Locate the cell with the specified text and output its [x, y] center coordinate. 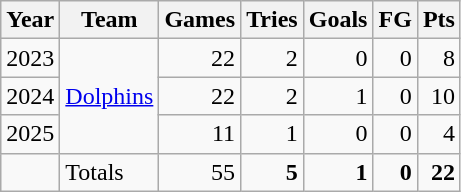
4 [438, 134]
Pts [438, 20]
8 [438, 58]
Goals [338, 20]
Year [30, 20]
Tries [272, 20]
11 [200, 134]
2025 [30, 134]
Games [200, 20]
5 [272, 172]
Totals [110, 172]
Dolphins [110, 96]
Team [110, 20]
10 [438, 96]
55 [200, 172]
2024 [30, 96]
FG [395, 20]
2023 [30, 58]
